Identify which cell holds the provided text, then report its [X, Y] central coordinate. 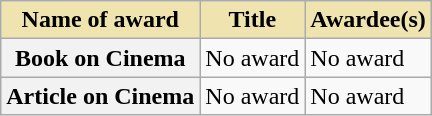
Book on Cinema [100, 58]
Title [252, 20]
Name of award [100, 20]
Article on Cinema [100, 96]
Awardee(s) [368, 20]
